Return [x, y] of the center of cell containing provided text 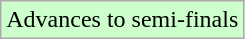
Advances to semi-finals [122, 20]
